Scan for the cell matching the given text and deliver its (X, Y) coordinate at center. 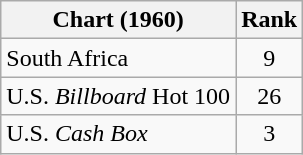
South Africa (118, 58)
9 (270, 58)
U.S. Billboard Hot 100 (118, 96)
26 (270, 96)
3 (270, 134)
U.S. Cash Box (118, 134)
Chart (1960) (118, 20)
Rank (270, 20)
